Provide the [x, y] coordinate of the cell's center where the given text is located.  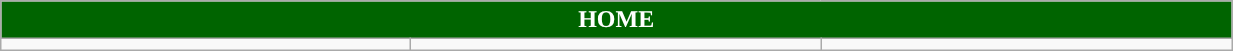
HOME [616, 20]
